Pinpoint the cell where the given text exists, returning its [X, Y] midpoint coordinate. 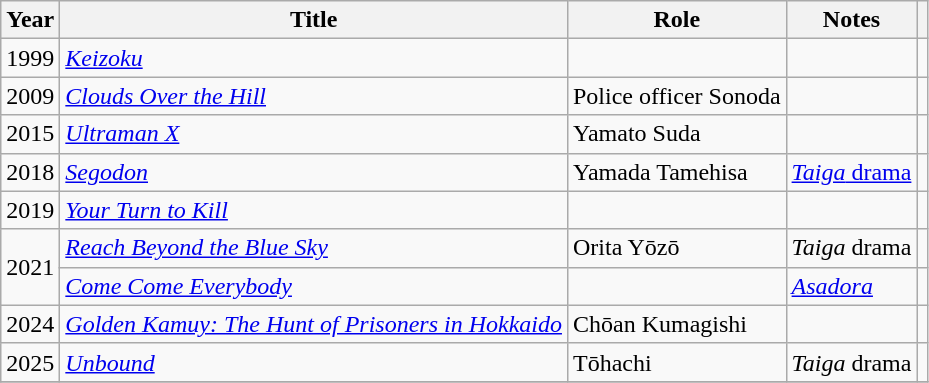
Year [30, 20]
Title [314, 20]
Yamato Suda [676, 134]
2019 [30, 210]
Reach Beyond the Blue Sky [314, 248]
2024 [30, 324]
Asadora [852, 286]
2021 [30, 267]
2015 [30, 134]
Unbound [314, 362]
Police officer Sonoda [676, 96]
Orita Yōzō [676, 248]
Notes [852, 20]
2009 [30, 96]
Segodon [314, 172]
Golden Kamuy: The Hunt of Prisoners in Hokkaido [314, 324]
Your Turn to Kill [314, 210]
Chōan Kumagishi [676, 324]
Come Come Everybody [314, 286]
Ultraman X [314, 134]
Keizoku [314, 58]
2018 [30, 172]
1999 [30, 58]
Clouds Over the Hill [314, 96]
Role [676, 20]
Yamada Tamehisa [676, 172]
Tōhachi [676, 362]
2025 [30, 362]
